Find where the given text appears and provide that cell's center as (X, Y) coordinate. 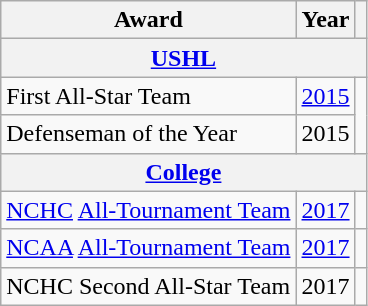
NCHC All-Tournament Team (148, 210)
Award (148, 20)
NCAA All-Tournament Team (148, 248)
USHL (184, 58)
College (184, 172)
First All-Star Team (148, 96)
Year (326, 20)
Defenseman of the Year (148, 134)
NCHC Second All-Star Team (148, 286)
